Return [x, y] of the center of cell containing provided text 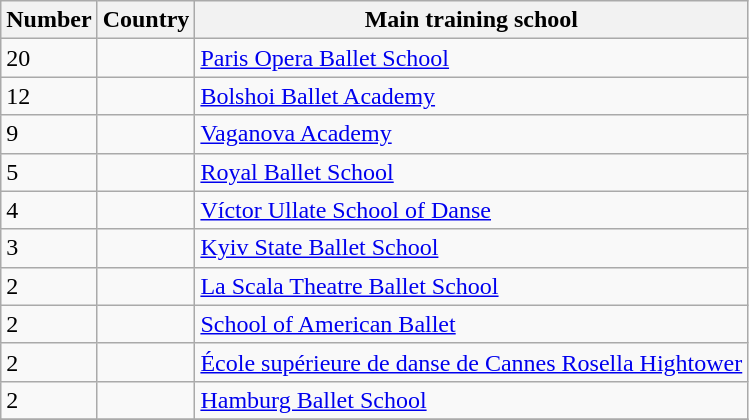
Kyiv State Ballet School [472, 248]
9 [49, 134]
Hamburg Ballet School [472, 400]
School of American Ballet [472, 324]
Bolshoi Ballet Academy [472, 96]
Vaganova Academy [472, 134]
Number [49, 20]
Víctor Ullate School of Danse [472, 210]
5 [49, 172]
Main training school [472, 20]
Royal Ballet School [472, 172]
La Scala Theatre Ballet School [472, 286]
12 [49, 96]
Country [146, 20]
Paris Opera Ballet School [472, 58]
École supérieure de danse de Cannes Rosella Hightower [472, 362]
4 [49, 210]
3 [49, 248]
20 [49, 58]
